Return (x, y) of the center of cell containing provided text 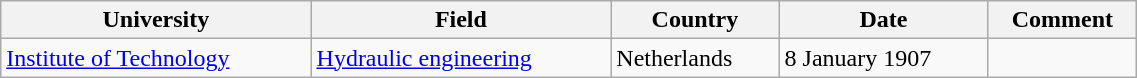
University (156, 20)
Country (695, 20)
Comment (1062, 20)
Hydraulic engineering (461, 58)
Institute of Technology (156, 58)
Field (461, 20)
Netherlands (695, 58)
8 January 1907 (884, 58)
Date (884, 20)
